From the cell containing the given text, extract its center point as [X, Y] coordinate. 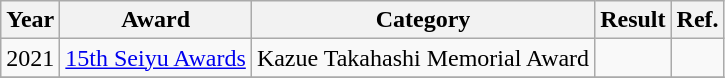
Year [30, 20]
15th Seiyu Awards [156, 58]
Kazue Takahashi Memorial Award [422, 58]
Ref. [698, 20]
Result [633, 20]
Category [422, 20]
2021 [30, 58]
Award [156, 20]
